Detect which cell encompasses the target text, then output its [x, y] center coordinate. 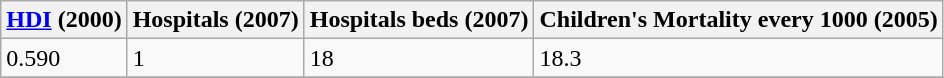
Hospitals (2007) [216, 20]
HDI (2000) [64, 20]
Children's Mortality every 1000 (2005) [738, 20]
Hospitals beds (2007) [419, 20]
18.3 [738, 58]
0.590 [64, 58]
1 [216, 58]
18 [419, 58]
